Search for the cell housing the specified text and yield its (x, y) center coordinate. 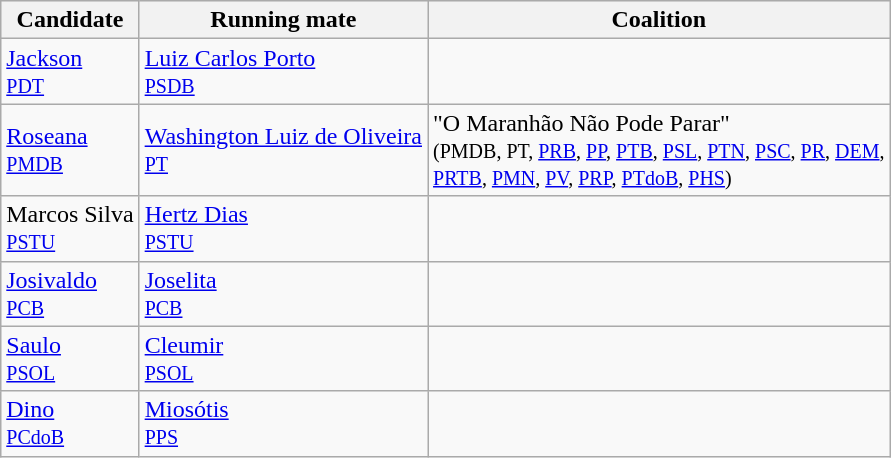
RoseanaPMDB (70, 150)
MiosótisPPS (283, 424)
JoselitaPCB (283, 294)
"O Maranhão Não Pode Parar"(PMDB, PT, PRB, PP, PTB, PSL, PTN, PSC, PR, DEM, PRTB, PMN, PV, PRP, PTdoB, PHS) (660, 150)
Coalition (660, 20)
Candidate (70, 20)
Hertz DiasPSTU (283, 228)
DinoPCdoB (70, 424)
CleumirPSOL (283, 358)
JacksonPDT (70, 72)
JosivaldoPCB (70, 294)
SauloPSOL (70, 358)
Running mate (283, 20)
Marcos SilvaPSTU (70, 228)
Washington Luiz de OliveiraPT (283, 150)
Luiz Carlos PortoPSDB (283, 72)
